Search for the cell housing the specified text and yield its (X, Y) center coordinate. 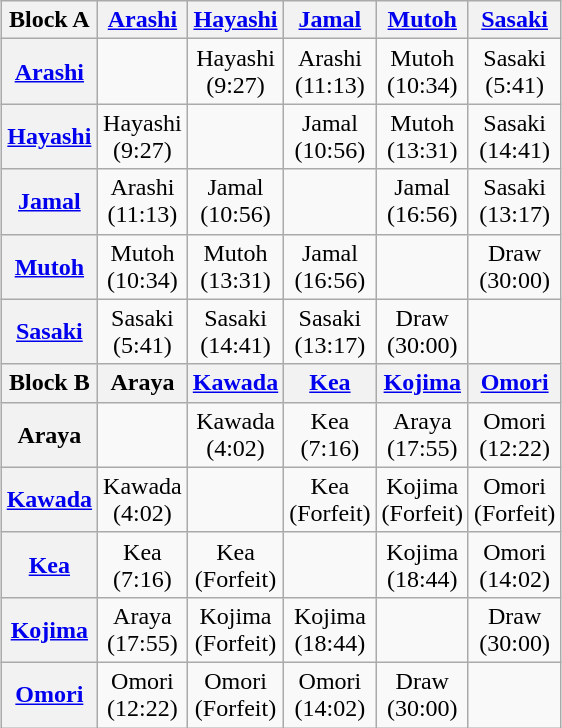
Block B (49, 383)
Block A (49, 20)
